For the text-containing cell, return its midpoint in [X, Y] coordinate format. 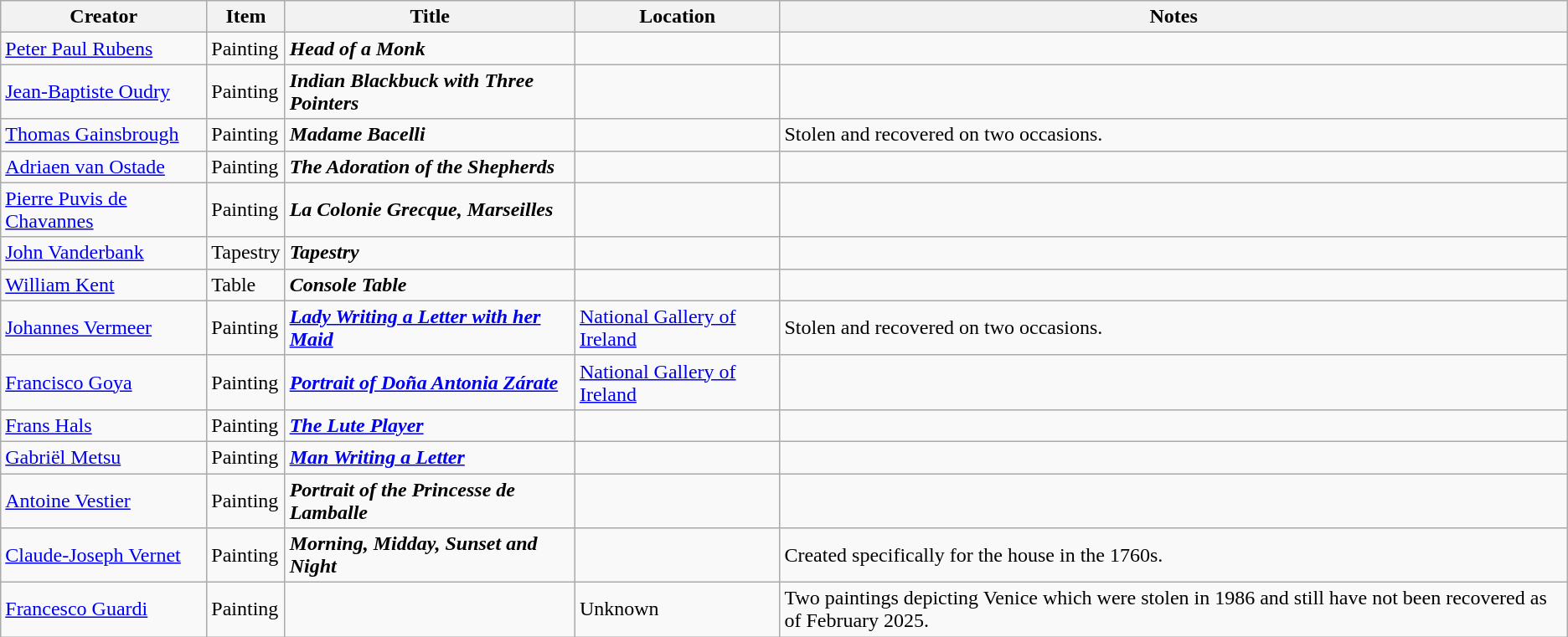
Head of a Monk [430, 49]
John Vanderbank [104, 253]
Two paintings depicting Venice which were stolen in 1986 and still have not been recovered as of February 2025. [1173, 609]
Frans Hals [104, 425]
Location [677, 17]
William Kent [104, 285]
Lady Writing a Letter with her Maid [430, 328]
The Lute Player [430, 425]
La Colonie Grecque, Marseilles [430, 209]
Item [246, 17]
Peter Paul Rubens [104, 49]
Notes [1173, 17]
Created specifically for the house in the 1760s. [1173, 556]
Title [430, 17]
The Adoration of the Shepherds [430, 167]
Thomas Gainsbrough [104, 135]
Gabriël Metsu [104, 457]
Creator [104, 17]
Francisco Goya [104, 382]
Jean-Baptiste Oudry [104, 92]
Antoine Vestier [104, 501]
Madame Bacelli [430, 135]
Portrait of Doña Antonia Zárate [430, 382]
Indian Blackbuck with Three Pointers [430, 92]
Francesco Guardi [104, 609]
Adriaen van Ostade [104, 167]
Portrait of the Princesse de Lamballe [430, 501]
Claude-Joseph Vernet [104, 556]
Unknown [677, 609]
Man Writing a Letter [430, 457]
Table [246, 285]
Morning, Midday, Sunset and Night [430, 556]
Pierre Puvis de Chavannes [104, 209]
Console Table [430, 285]
Johannes Vermeer [104, 328]
